Return [X, Y] of the center of cell containing provided text 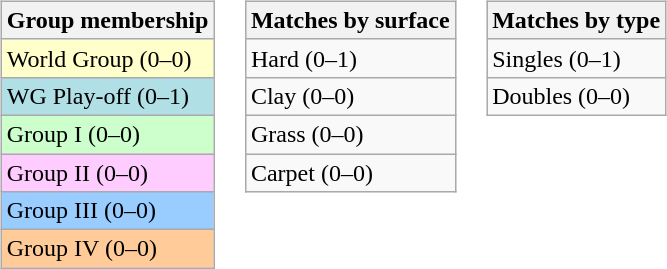
Group II (0–0) [108, 173]
World Group (0–0) [108, 58]
Grass (0–0) [350, 134]
Group III (0–0) [108, 211]
Group membership [108, 20]
Group IV (0–0) [108, 249]
Group I (0–0) [108, 134]
WG Play-off (0–1) [108, 96]
Hard (0–1) [350, 58]
Singles (0–1) [576, 58]
Carpet (0–0) [350, 173]
Clay (0–0) [350, 96]
Matches by surface [350, 20]
Doubles (0–0) [576, 96]
Matches by type [576, 20]
